Search for the cell housing the specified text and yield its (X, Y) center coordinate. 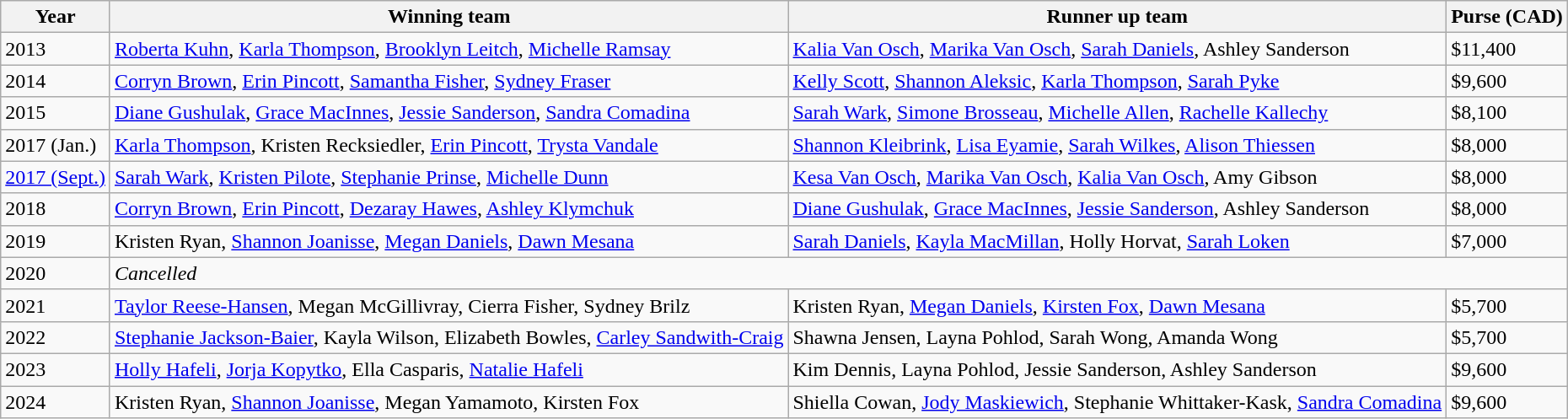
Winning team (448, 17)
2018 (56, 209)
$11,400 (1507, 49)
Kalia Van Osch, Marika Van Osch, Sarah Daniels, Ashley Sanderson (1118, 49)
Shawna Jensen, Layna Pohlod, Sarah Wong, Amanda Wong (1118, 337)
Corryn Brown, Erin Pincott, Samantha Fisher, Sydney Fraser (448, 81)
2019 (56, 241)
2020 (56, 273)
Holly Hafeli, Jorja Kopytko, Ella Casparis, Natalie Hafeli (448, 369)
Taylor Reese-Hansen, Megan McGillivray, Cierra Fisher, Sydney Brilz (448, 305)
Diane Gushulak, Grace MacInnes, Jessie Sanderson, Ashley Sanderson (1118, 209)
Stephanie Jackson-Baier, Kayla Wilson, Elizabeth Bowles, Carley Sandwith-Craig (448, 337)
Kim Dennis, Layna Pohlod, Jessie Sanderson, Ashley Sanderson (1118, 369)
Runner up team (1118, 17)
2017 (Sept.) (56, 177)
2022 (56, 337)
Purse (CAD) (1507, 17)
Diane Gushulak, Grace MacInnes, Jessie Sanderson, Sandra Comadina (448, 113)
$8,100 (1507, 113)
Shiella Cowan, Jody Maskiewich, Stephanie Whittaker-Kask, Sandra Comadina (1118, 402)
Shannon Kleibrink, Lisa Eyamie, Sarah Wilkes, Alison Thiessen (1118, 145)
Year (56, 17)
2017 (Jan.) (56, 145)
$7,000 (1507, 241)
Kesa Van Osch, Marika Van Osch, Kalia Van Osch, Amy Gibson (1118, 177)
2013 (56, 49)
2014 (56, 81)
Roberta Kuhn, Karla Thompson, Brooklyn Leitch, Michelle Ramsay (448, 49)
Sarah Daniels, Kayla MacMillan, Holly Horvat, Sarah Loken (1118, 241)
2021 (56, 305)
Cancelled (838, 273)
2024 (56, 402)
Kristen Ryan, Shannon Joanisse, Megan Daniels, Dawn Mesana (448, 241)
Corryn Brown, Erin Pincott, Dezaray Hawes, Ashley Klymchuk (448, 209)
2015 (56, 113)
2023 (56, 369)
Sarah Wark, Kristen Pilote, Stephanie Prinse, Michelle Dunn (448, 177)
Karla Thompson, Kristen Recksiedler, Erin Pincott, Trysta Vandale (448, 145)
Kristen Ryan, Megan Daniels, Kirsten Fox, Dawn Mesana (1118, 305)
Kristen Ryan, Shannon Joanisse, Megan Yamamoto, Kirsten Fox (448, 402)
Sarah Wark, Simone Brosseau, Michelle Allen, Rachelle Kallechy (1118, 113)
Kelly Scott, Shannon Aleksic, Karla Thompson, Sarah Pyke (1118, 81)
